Scan for the cell matching the given text and deliver its (x, y) coordinate at center. 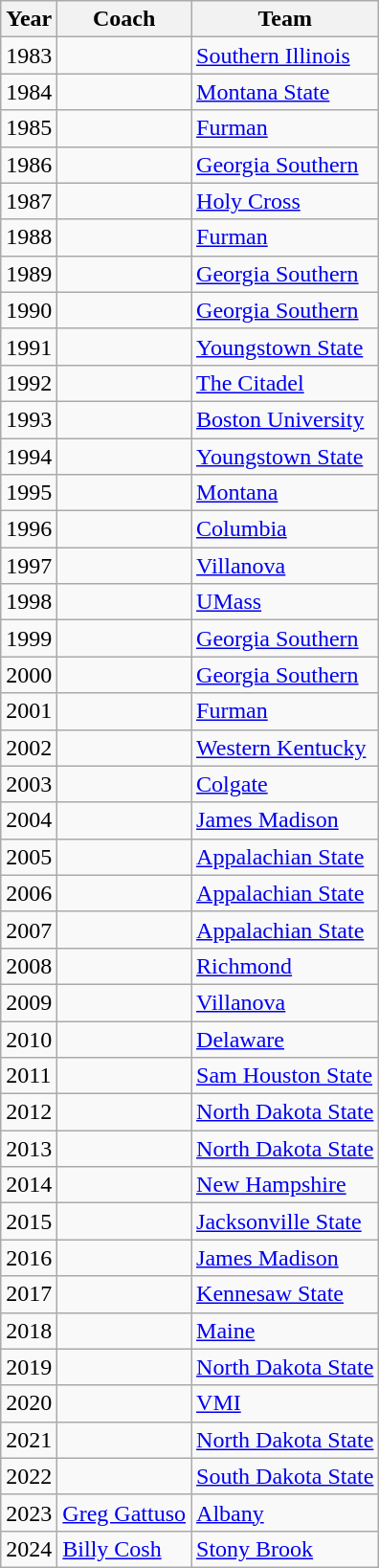
1999 (29, 638)
2002 (29, 748)
2001 (29, 711)
2009 (29, 1002)
Coach (124, 19)
1990 (29, 310)
Boston University (285, 419)
2017 (29, 1294)
2023 (29, 1512)
Jacksonville State (285, 1221)
2015 (29, 1221)
1991 (29, 347)
1986 (29, 165)
The Citadel (285, 383)
1985 (29, 128)
Columbia (285, 529)
1994 (29, 457)
2024 (29, 1549)
2000 (29, 675)
VMI (285, 1403)
New Hampshire (285, 1185)
Delaware (285, 1039)
Montana (285, 493)
2007 (29, 930)
2014 (29, 1185)
Colgate (285, 784)
1995 (29, 493)
2008 (29, 966)
1992 (29, 383)
2011 (29, 1076)
Western Kentucky (285, 748)
2012 (29, 1112)
2004 (29, 820)
Billy Cosh (124, 1549)
2010 (29, 1039)
Holy Cross (285, 201)
Stony Brook (285, 1549)
2019 (29, 1367)
2022 (29, 1476)
2013 (29, 1149)
1996 (29, 529)
1997 (29, 566)
2003 (29, 784)
Greg Gattuso (124, 1512)
2018 (29, 1331)
Maine (285, 1331)
Kennesaw State (285, 1294)
2005 (29, 857)
Year (29, 19)
1993 (29, 419)
1983 (29, 56)
1989 (29, 274)
Richmond (285, 966)
1988 (29, 237)
2020 (29, 1403)
1984 (29, 92)
South Dakota State (285, 1476)
1998 (29, 602)
Team (285, 19)
2006 (29, 893)
Albany (285, 1512)
2016 (29, 1258)
1987 (29, 201)
UMass (285, 602)
Southern Illinois (285, 56)
Montana State (285, 92)
Sam Houston State (285, 1076)
2021 (29, 1440)
